Capture the cell that displays the provided text and extract its [x, y] central coordinate. 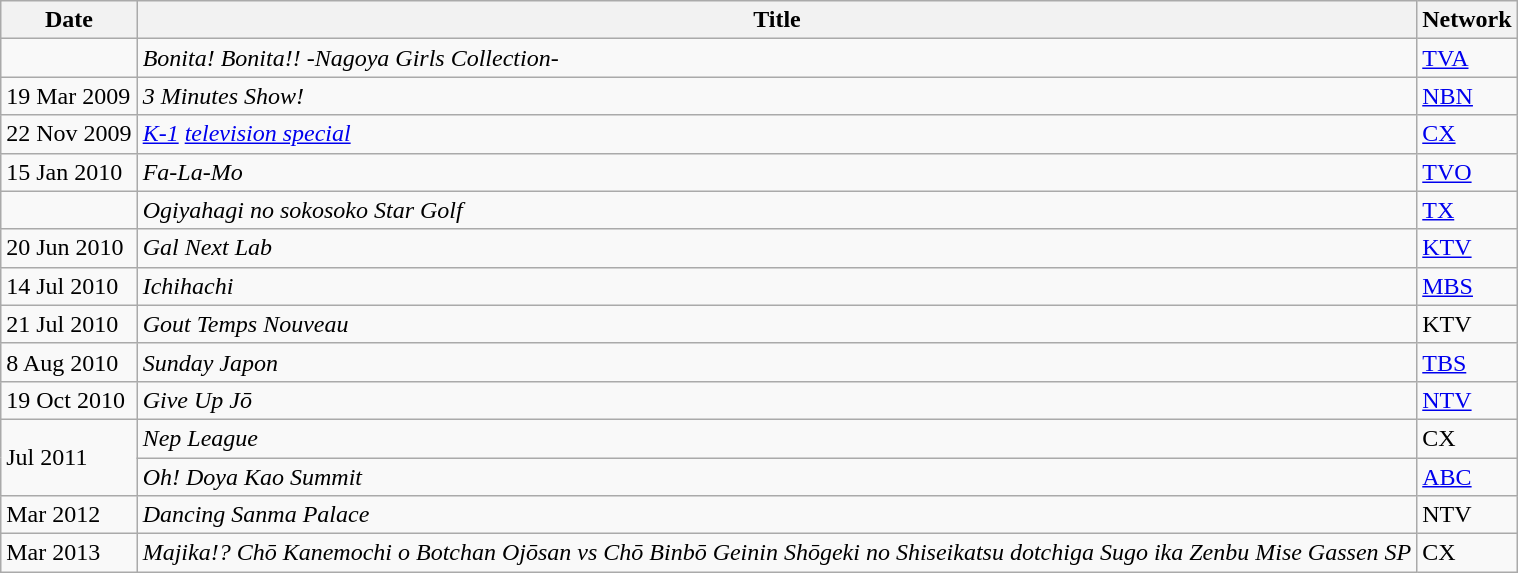
TVA [1467, 58]
Title [777, 20]
TBS [1467, 362]
Fa-La-Mo [777, 172]
Oh! Doya Kao Summit [777, 477]
TVO [1467, 172]
15 Jan 2010 [69, 172]
19 Mar 2009 [69, 96]
3 Minutes Show! [777, 96]
Nep League [777, 438]
Give Up Jō [777, 400]
Ichihachi [777, 286]
Gout Temps Nouveau [777, 324]
14 Jul 2010 [69, 286]
NBN [1467, 96]
Mar 2012 [69, 515]
Mar 2013 [69, 553]
ABC [1467, 477]
19 Oct 2010 [69, 400]
Sunday Japon [777, 362]
TX [1467, 210]
Ogiyahagi no sokosoko Star Golf [777, 210]
20 Jun 2010 [69, 248]
Majika!? Chō Kanemochi o Botchan Ojōsan vs Chō Binbō Geinin Shōgeki no Shiseikatsu dotchiga Sugo ika Zenbu Mise Gassen SP [777, 553]
Date [69, 20]
21 Jul 2010 [69, 324]
Jul 2011 [69, 457]
MBS [1467, 286]
8 Aug 2010 [69, 362]
Bonita! Bonita!! -Nagoya Girls Collection- [777, 58]
Gal Next Lab [777, 248]
Network [1467, 20]
22 Nov 2009 [69, 134]
K-1 television special [777, 134]
Dancing Sanma Palace [777, 515]
